Extract the [x, y] coordinate from the center of the cell holding the provided text.  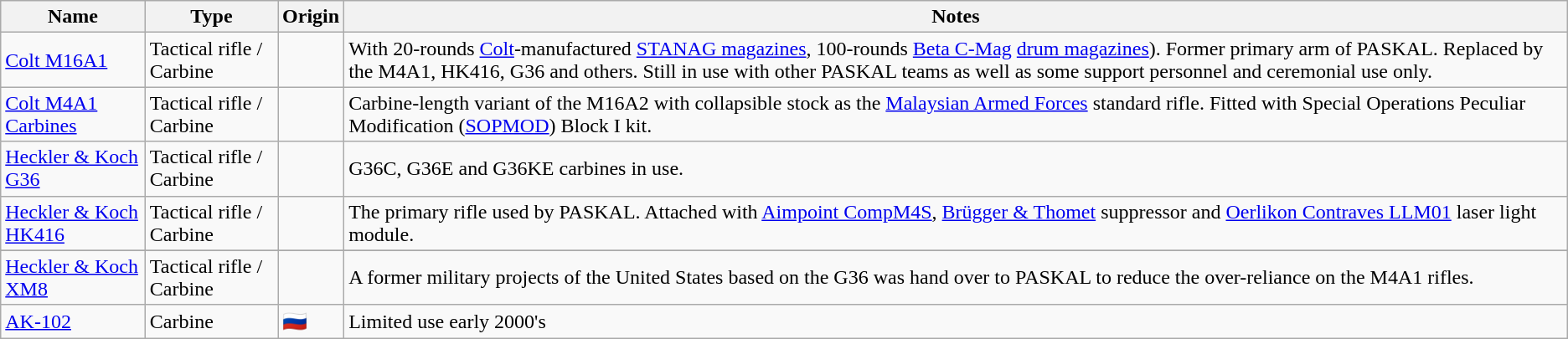
AK-102 [74, 321]
G36C, G36E and G36KE carbines in use. [957, 169]
Carbine [211, 321]
Heckler & Koch XM8 [74, 278]
Name [74, 17]
Notes [957, 17]
Origin [312, 17]
Heckler & Koch HK416 [74, 223]
Colt M4A1 Carbines [74, 114]
Limited use early 2000's [957, 321]
Type [211, 17]
The primary rifle used by PASKAL. Attached with Aimpoint CompM4S, Brügger & Thomet suppressor and Oerlikon Contraves LLM01 laser light module. [957, 223]
Heckler & Koch G36 [74, 169]
A former military projects of the United States based on the G36 was hand over to PASKAL to reduce the over-reliance on the M4A1 rifles. [957, 278]
Colt M16A1 [74, 60]
🇷🇺 [312, 321]
